For the text-containing cell, return its midpoint in [X, Y] coordinate format. 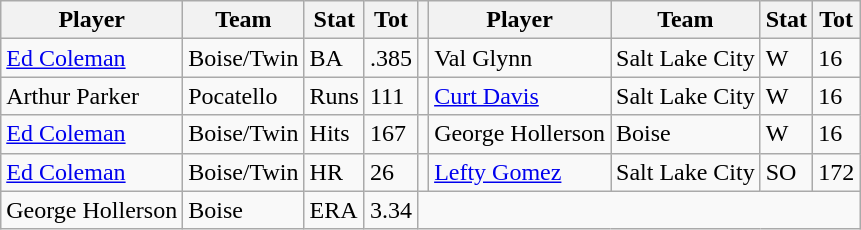
167 [390, 134]
26 [390, 172]
SO [786, 172]
Lefty Gomez [520, 172]
.385 [390, 58]
HR [334, 172]
Hits [334, 134]
Arthur Parker [92, 96]
111 [390, 96]
172 [836, 172]
Pocatello [244, 96]
Curt Davis [520, 96]
3.34 [390, 210]
BA [334, 58]
Val Glynn [520, 58]
ERA [334, 210]
Runs [334, 96]
